Capture the cell that displays the provided text and extract its [X, Y] central coordinate. 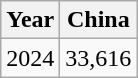
33,616 [98, 58]
2024 [30, 58]
Year [30, 20]
China [98, 20]
